Provide the [X, Y] coordinate of the cell's center where the given text is located.  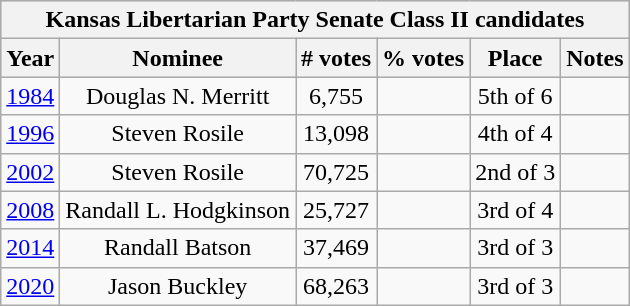
2020 [30, 286]
13,098 [336, 134]
% votes [424, 58]
Douglas N. Merritt [178, 96]
1996 [30, 134]
2008 [30, 210]
Jason Buckley [178, 286]
Nominee [178, 58]
Kansas Libertarian Party Senate Class II candidates [315, 20]
2002 [30, 172]
2nd of 3 [516, 172]
4th of 4 [516, 134]
6,755 [336, 96]
Year [30, 58]
68,263 [336, 286]
Notes [595, 58]
Randall L. Hodgkinson [178, 210]
2014 [30, 248]
# votes [336, 58]
25,727 [336, 210]
3rd of 4 [516, 210]
Place [516, 58]
70,725 [336, 172]
1984 [30, 96]
5th of 6 [516, 96]
Randall Batson [178, 248]
37,469 [336, 248]
